Find where the given text appears and provide that cell's center as (x, y) coordinate. 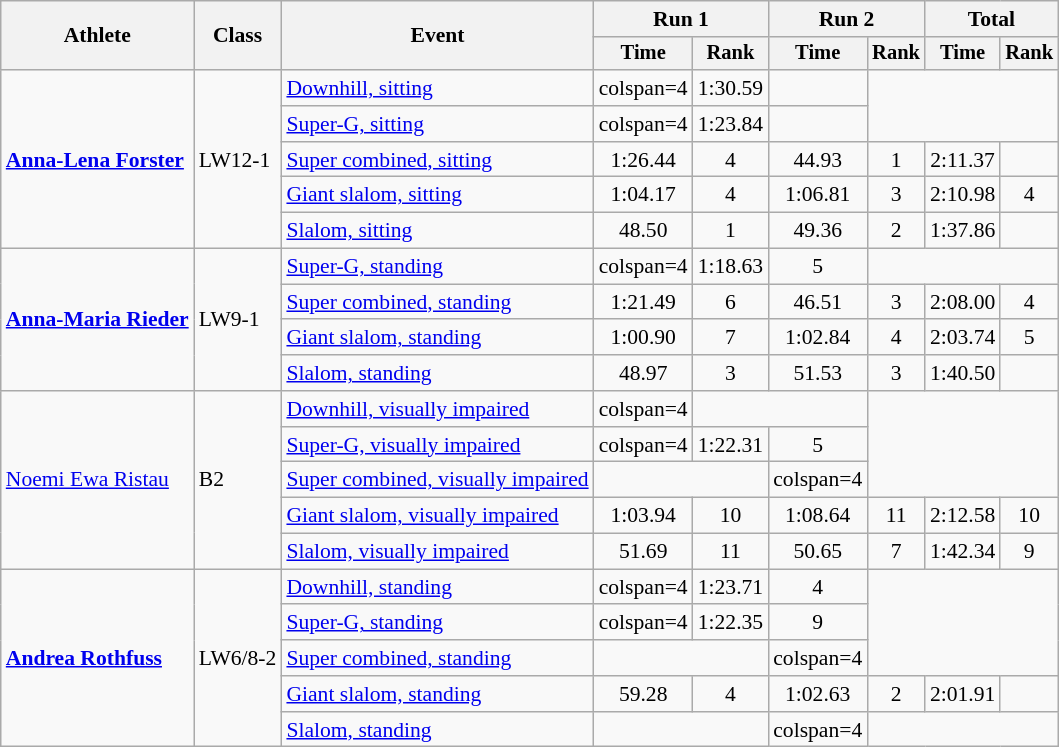
2:10.98 (962, 195)
2:01.91 (962, 694)
Super combined, sitting (437, 160)
Anna-Maria Rieder (98, 320)
Downhill, sitting (437, 88)
51.69 (644, 552)
LW12-1 (238, 159)
B2 (238, 480)
1:30.59 (730, 88)
59.28 (644, 694)
1:04.17 (644, 195)
Slalom, sitting (437, 231)
Giant slalom, sitting (437, 195)
Event (437, 36)
1:22.35 (730, 623)
1:02.84 (818, 338)
2:08.00 (962, 302)
Noemi Ewa Ristau (98, 480)
1:22.31 (730, 445)
Andrea Rothfuss (98, 658)
1:42.34 (962, 552)
1:00.90 (644, 338)
Athlete (98, 36)
2:03.74 (962, 338)
Giant slalom, visually impaired (437, 516)
Super combined, visually impaired (437, 480)
48.97 (644, 373)
LW6/8-2 (238, 658)
1:23.71 (730, 587)
1:40.50 (962, 373)
2:11.37 (962, 160)
Super-G, visually impaired (437, 445)
6 (730, 302)
48.50 (644, 231)
2:12.58 (962, 516)
Run 1 (682, 19)
1:08.64 (818, 516)
1:26.44 (644, 160)
Anna-Lena Forster (98, 159)
51.53 (818, 373)
Total (992, 19)
50.65 (818, 552)
Class (238, 36)
1:02.63 (818, 694)
Downhill, standing (437, 587)
1:21.49 (644, 302)
1:37.86 (962, 231)
Super-G, sitting (437, 124)
1:23.84 (730, 124)
49.36 (818, 231)
Run 2 (846, 19)
46.51 (818, 302)
LW9-1 (238, 320)
1:18.63 (730, 267)
Downhill, visually impaired (437, 409)
1:06.81 (818, 195)
Slalom, standing (437, 373)
Slalom, visually impaired (437, 552)
44.93 (818, 160)
1:03.94 (644, 516)
